Detect which cell encompasses the target text, then output its [x, y] center coordinate. 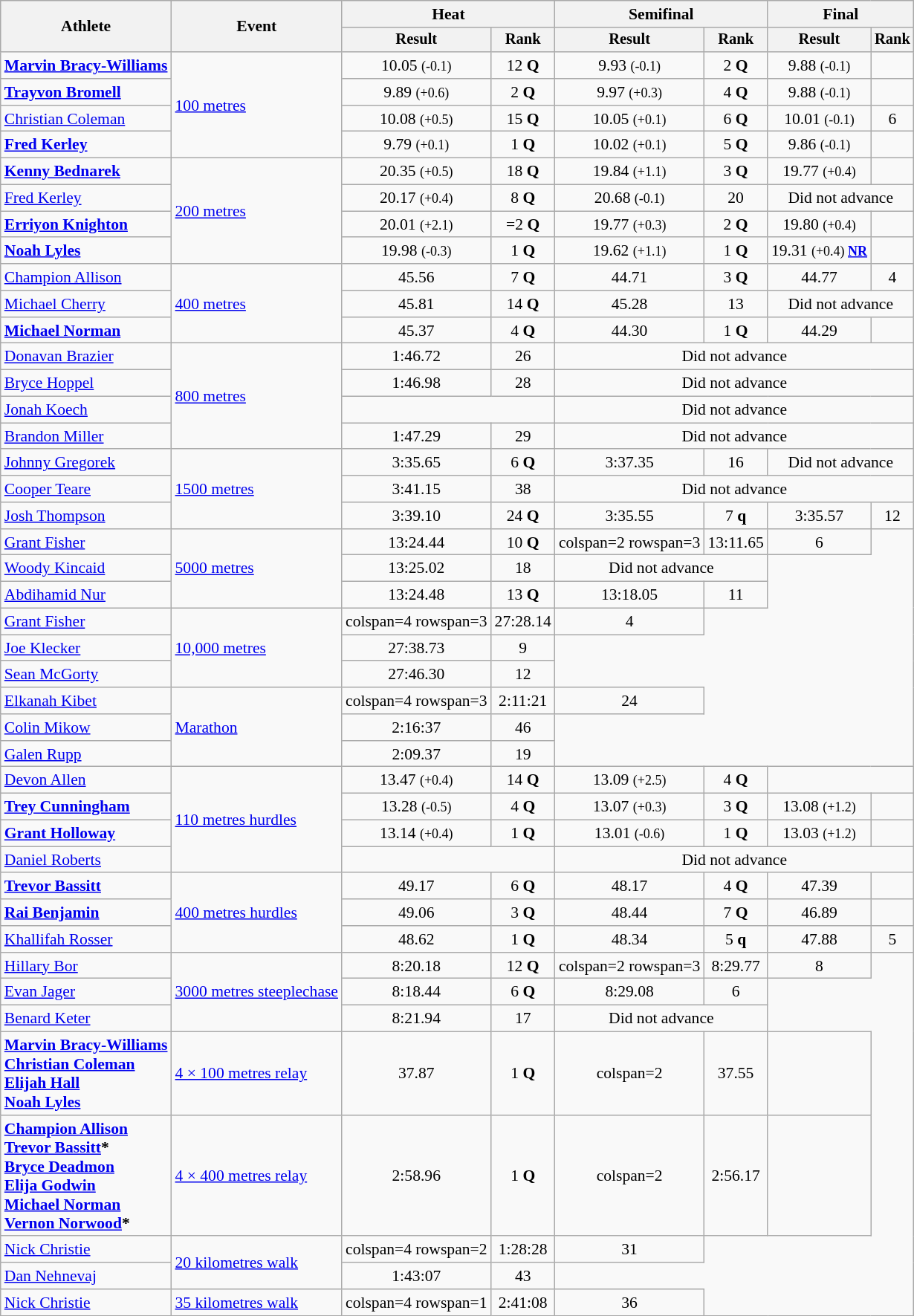
10.08 (+0.5) [416, 119]
800 metres [257, 396]
8 Q [523, 198]
400 metres [257, 303]
Brandon Miller [86, 436]
Jonah Koech [86, 410]
19.62 (+1.1) [630, 251]
1:46.72 [416, 357]
colspan=4 rowspan=2 [416, 1250]
13.14 (+0.4) [416, 834]
Khallifah Rosser [86, 939]
5 Q [736, 145]
29 [523, 436]
9.97 (+0.3) [630, 92]
35 kilometres walk [257, 1303]
27:46.30 [416, 675]
13:24.44 [416, 542]
1:28:28 [523, 1250]
Johnny Gregorek [86, 463]
1:47.29 [416, 436]
11 [736, 595]
Champion AllisonTrevor Bassitt*Bryce DeadmonElija GodwinMichael NormanVernon Norwood* [86, 1176]
13.03 (+1.2) [819, 834]
Marathon [257, 727]
Athlete [86, 27]
4 × 100 metres relay [257, 1074]
400 metres hurdles [257, 913]
15 Q [523, 119]
Marvin Bracy-Williams [86, 65]
44.71 [630, 277]
Michael Cherry [86, 304]
20 [736, 198]
2:56.17 [736, 1176]
47.39 [819, 886]
18 [523, 568]
Galen Rupp [86, 754]
3:39.10 [416, 516]
5 [892, 939]
43 [523, 1276]
13.07 (+0.3) [630, 807]
10,000 metres [257, 648]
44.30 [630, 331]
13 [736, 304]
48.44 [630, 913]
36 [630, 1303]
8:29.08 [630, 992]
13.28 (-0.5) [416, 807]
Erriyon Knighton [86, 224]
Michael Norman [86, 331]
46.89 [819, 913]
27:38.73 [416, 648]
45.56 [416, 277]
Josh Thompson [86, 516]
3:35.57 [819, 516]
Hillary Bor [86, 966]
2:41:08 [523, 1303]
48.62 [416, 939]
Grant Holloway [86, 834]
19.84 (+1.1) [630, 172]
Trayvon Bromell [86, 92]
4 × 400 metres relay [257, 1176]
46 [523, 727]
9 [523, 648]
Kenny Bednarek [86, 172]
19 [523, 754]
Trevor Bassitt [86, 886]
200 metres [257, 211]
3000 metres steeplechase [257, 993]
8 [819, 966]
100 metres [257, 105]
10.05 (+0.1) [630, 119]
19.98 (-0.3) [416, 251]
8:18.44 [416, 992]
47.88 [819, 939]
Dan Nehnevaj [86, 1276]
45.37 [416, 331]
8:29.77 [736, 966]
Abdihamid Nur [86, 595]
Rai Benjamin [86, 913]
Christian Coleman [86, 119]
Donavan Brazier [86, 357]
19.80 (+0.4) [819, 224]
Trey Cunningham [86, 807]
49.06 [416, 913]
7 q [736, 516]
13.09 (+2.5) [630, 780]
9.89 (+0.6) [416, 92]
20 kilometres walk [257, 1263]
13.08 (+1.2) [819, 807]
13:11.65 [736, 542]
13:18.05 [630, 595]
16 [736, 463]
49.17 [416, 886]
18 Q [523, 172]
Cooper Teare [86, 489]
2:09.37 [416, 754]
9.86 (-0.1) [819, 145]
1:46.98 [416, 383]
9.79 (+0.1) [416, 145]
37.55 [736, 1074]
20.68 (-0.1) [630, 198]
Event [257, 27]
48.17 [630, 886]
1500 metres [257, 489]
1:43:07 [416, 1276]
9.93 (-0.1) [630, 65]
13:24.48 [416, 595]
3:35.65 [416, 463]
Woody Kincaid [86, 568]
45.28 [630, 304]
Benard Keter [86, 1019]
2:16:37 [416, 727]
45.81 [416, 304]
5000 metres [257, 569]
20.17 (+0.4) [416, 198]
8:21.94 [416, 1019]
13.01 (-0.6) [630, 834]
10 Q [523, 542]
19.31 (+0.4) NR [819, 251]
44.29 [819, 331]
2:11:21 [523, 701]
Daniel Roberts [86, 860]
Semifinal [661, 14]
Noah Lyles [86, 251]
20.35 (+0.5) [416, 172]
Devon Allen [86, 780]
Colin Mikow [86, 727]
37.87 [416, 1074]
3:41.15 [416, 489]
110 metres hurdles [257, 820]
13 Q [523, 595]
10.01 (-0.1) [819, 119]
3:35.55 [630, 516]
24 [630, 701]
10.05 (-0.1) [416, 65]
Elkanah Kibet [86, 701]
Evan Jager [86, 992]
19.77 (+0.3) [630, 224]
colspan=4 rowspan=1 [416, 1303]
2:58.96 [416, 1176]
Champion Allison [86, 277]
Final [841, 14]
Joe Klecker [86, 648]
20.01 (+2.1) [416, 224]
Sean McGorty [86, 675]
17 [523, 1019]
10.02 (+0.1) [630, 145]
44.77 [819, 277]
Marvin Bracy-WilliamsChristian ColemanElijah HallNoah Lyles [86, 1074]
3:37.35 [630, 463]
26 [523, 357]
19.77 (+0.4) [819, 172]
Heat [449, 14]
5 q [736, 939]
8:20.18 [416, 966]
28 [523, 383]
13:25.02 [416, 568]
24 Q [523, 516]
Bryce Hoppel [86, 383]
38 [523, 489]
27:28.14 [523, 622]
=2 Q [523, 224]
31 [630, 1250]
48.34 [630, 939]
13.47 (+0.4) [416, 780]
